Output the (X, Y) coordinate of the center of the cell containing the given text.  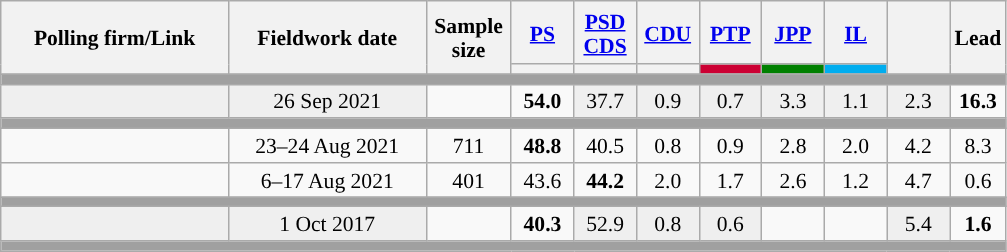
711 (468, 146)
1.7 (730, 180)
48.8 (542, 146)
44.2 (606, 180)
2.6 (794, 180)
IL (856, 32)
0.7 (730, 101)
Lead (978, 38)
Fieldwork date (327, 38)
401 (468, 180)
PSDCDS (606, 32)
52.9 (606, 224)
40.3 (542, 224)
CDU (668, 32)
1.6 (978, 224)
PTP (730, 32)
4.2 (918, 146)
2.3 (918, 101)
Polling firm/Link (115, 38)
6–17 Aug 2021 (327, 180)
Sample size (468, 38)
JPP (794, 32)
1.1 (856, 101)
23–24 Aug 2021 (327, 146)
54.0 (542, 101)
3.3 (794, 101)
5.4 (918, 224)
1.2 (856, 180)
43.6 (542, 180)
8.3 (978, 146)
4.7 (918, 180)
26 Sep 2021 (327, 101)
2.8 (794, 146)
PS (542, 32)
16.3 (978, 101)
37.7 (606, 101)
40.5 (606, 146)
1 Oct 2017 (327, 224)
